Search for the cell housing the specified text and yield its (X, Y) center coordinate. 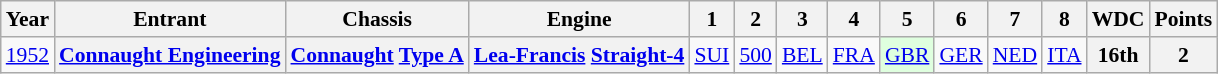
WDC (1118, 19)
1 (712, 19)
4 (854, 19)
Year (28, 19)
Points (1183, 19)
500 (756, 55)
Engine (580, 19)
SUI (712, 55)
GER (960, 55)
5 (908, 19)
Lea-Francis Straight-4 (580, 55)
BEL (802, 55)
Entrant (170, 19)
GBR (908, 55)
Connaught Engineering (170, 55)
8 (1064, 19)
7 (1015, 19)
16th (1118, 55)
Chassis (376, 19)
ITA (1064, 55)
Connaught Type A (376, 55)
NED (1015, 55)
FRA (854, 55)
3 (802, 19)
6 (960, 19)
1952 (28, 55)
